Provide the [X, Y] coordinate of the cell's center where the given text is located.  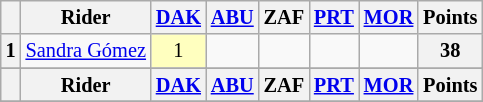
38 [450, 51]
Sandra Gómez [86, 51]
